Find where the given text appears and provide that cell's center as [x, y] coordinate. 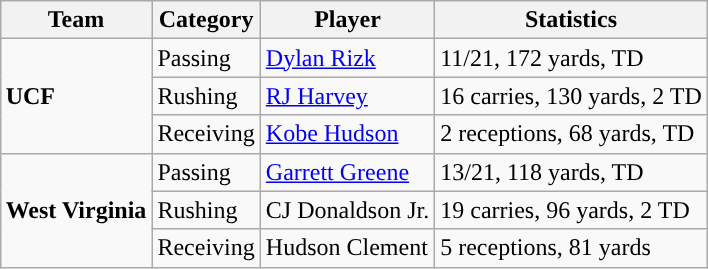
Team [76, 20]
Player [347, 20]
West Virginia [76, 210]
Kobe Hudson [347, 134]
19 carries, 96 yards, 2 TD [572, 210]
Hudson Clement [347, 248]
UCF [76, 96]
13/21, 118 yards, TD [572, 172]
CJ Donaldson Jr. [347, 210]
2 receptions, 68 yards, TD [572, 134]
16 carries, 130 yards, 2 TD [572, 96]
11/21, 172 yards, TD [572, 58]
Category [206, 20]
Statistics [572, 20]
RJ Harvey [347, 96]
Dylan Rizk [347, 58]
5 receptions, 81 yards [572, 248]
Garrett Greene [347, 172]
